Locate the cell with the specified text and output its (X, Y) center coordinate. 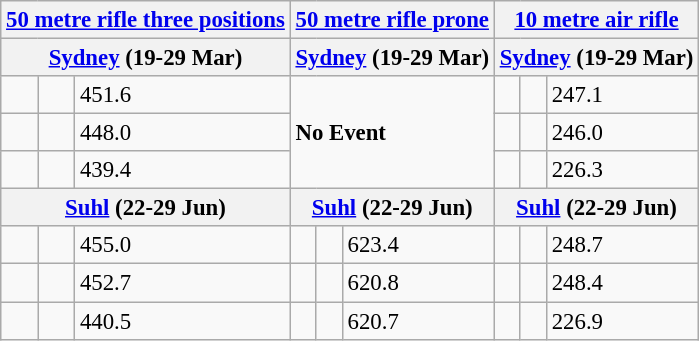
455.0 (183, 245)
451.6 (183, 95)
248.4 (622, 283)
620.8 (418, 283)
440.5 (183, 321)
246.0 (622, 133)
50 metre rifle three positions (146, 20)
623.4 (418, 245)
226.3 (622, 170)
No Event (392, 132)
248.7 (622, 245)
226.9 (622, 321)
247.1 (622, 95)
620.7 (418, 321)
452.7 (183, 283)
448.0 (183, 133)
50 metre rifle prone (392, 20)
439.4 (183, 170)
10 metre air rifle (596, 20)
